Capture the cell that displays the provided text and extract its (X, Y) central coordinate. 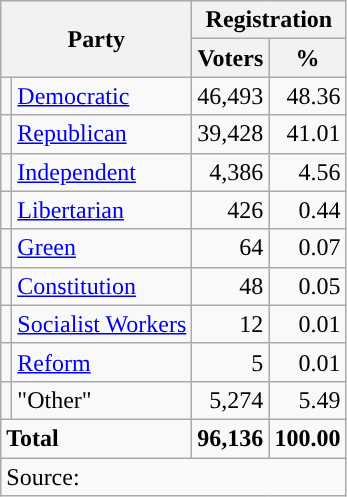
"Other" (102, 400)
4,386 (230, 172)
Total (96, 438)
Voters (230, 58)
5 (230, 362)
Socialist Workers (102, 324)
12 (230, 324)
4.56 (308, 172)
Libertarian (102, 210)
41.01 (308, 134)
Reform (102, 362)
0.07 (308, 248)
39,428 (230, 134)
96,136 (230, 438)
64 (230, 248)
Registration (269, 20)
Party (96, 39)
5,274 (230, 400)
48 (230, 286)
Green (102, 248)
0.44 (308, 210)
Democratic (102, 96)
Independent (102, 172)
100.00 (308, 438)
% (308, 58)
Republican (102, 134)
5.49 (308, 400)
426 (230, 210)
46,493 (230, 96)
0.05 (308, 286)
Constitution (102, 286)
Source: (174, 477)
48.36 (308, 96)
